Search for the cell housing the specified text and yield its (x, y) center coordinate. 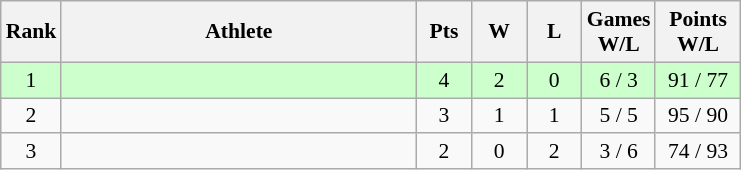
3 / 6 (619, 152)
6 / 3 (619, 80)
74 / 93 (698, 152)
PointsW/L (698, 32)
Athlete (238, 32)
GamesW/L (619, 32)
91 / 77 (698, 80)
95 / 90 (698, 116)
Pts (444, 32)
4 (444, 80)
L (554, 32)
W (500, 32)
5 / 5 (619, 116)
Rank (32, 32)
